Extract the [X, Y] coordinate from the center of the cell holding the provided text.  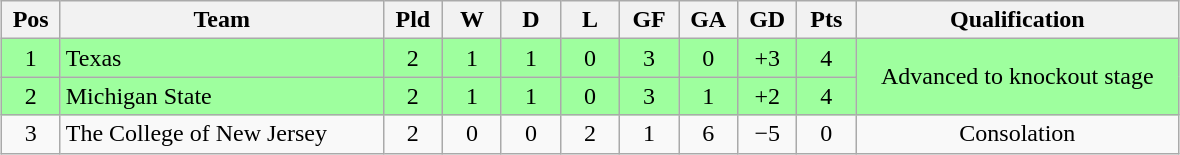
Qualification [1018, 20]
GA [708, 20]
+2 [768, 96]
6 [708, 134]
The College of New Jersey [222, 134]
+3 [768, 58]
Advanced to knockout stage [1018, 77]
Pld [412, 20]
Texas [222, 58]
Pos [30, 20]
D [530, 20]
Pts [826, 20]
−5 [768, 134]
W [472, 20]
Team [222, 20]
GF [650, 20]
Michigan State [222, 96]
GD [768, 20]
L [590, 20]
Consolation [1018, 134]
